Provide the [x, y] coordinate of the cell's center where the given text is located.  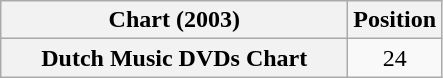
Position [395, 20]
Dutch Music DVDs Chart [174, 58]
Chart (2003) [174, 20]
24 [395, 58]
